Identify which cell holds the provided text, then report its (x, y) central coordinate. 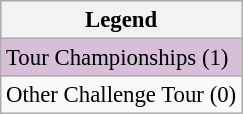
Other Challenge Tour (0) (122, 95)
Tour Championships (1) (122, 58)
Legend (122, 20)
